From the cell containing the given text, extract its center point as (X, Y) coordinate. 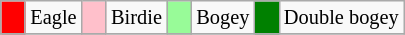
Eagle (53, 17)
Double bogey (342, 17)
Birdie (136, 17)
Bogey (222, 17)
